Extract the (x, y) coordinate from the center of the cell holding the provided text.  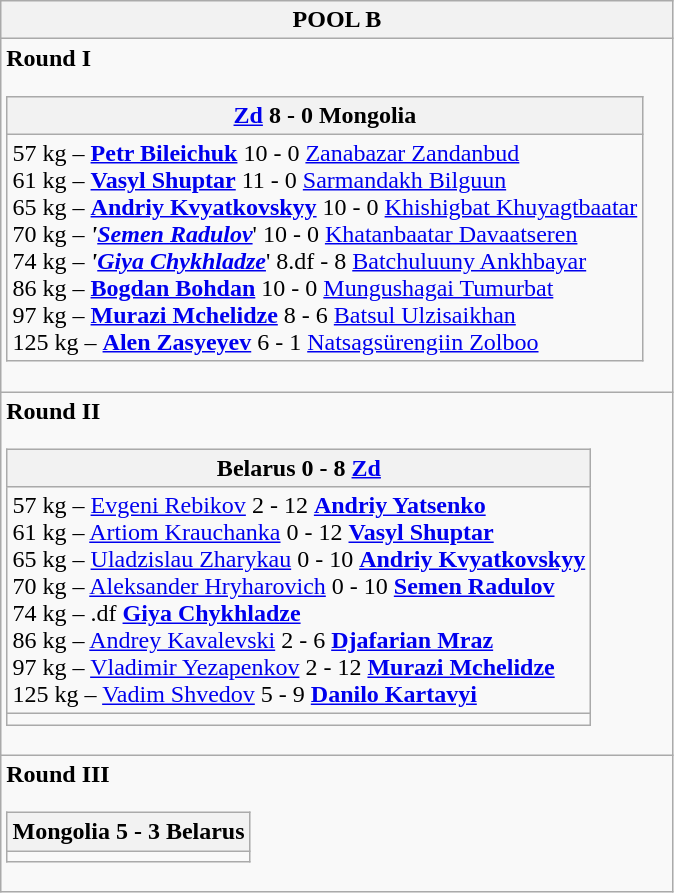
Zd 8 - 0 Mongolia (325, 115)
Mongolia 5 - 3 Belarus (128, 832)
Belarus 0 - 8 Zd (299, 468)
POOL B (337, 20)
Round III Mongolia 5 - 3 Belarus (337, 824)
